Capture the cell that displays the provided text and extract its (x, y) central coordinate. 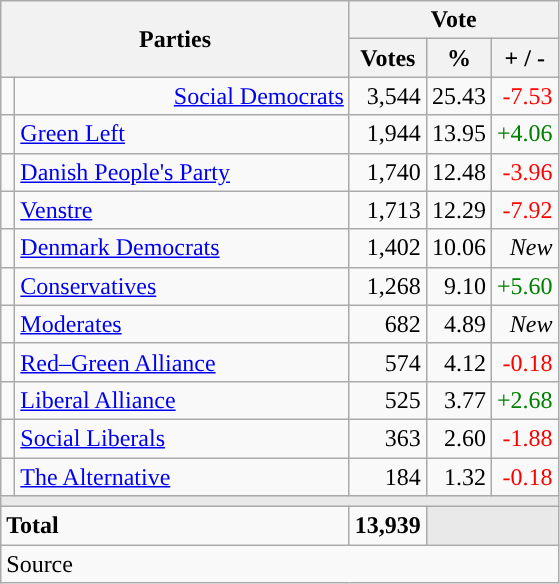
-3.96 (524, 172)
Total (176, 526)
+4.06 (524, 134)
Votes (388, 58)
Danish People's Party (182, 172)
3.77 (458, 400)
184 (388, 477)
Liberal Alliance (182, 400)
1,713 (388, 210)
+ / - (524, 58)
12.48 (458, 172)
525 (388, 400)
Red–Green Alliance (182, 362)
1,402 (388, 248)
+5.60 (524, 286)
Conservatives (182, 286)
-7.53 (524, 96)
363 (388, 438)
1,268 (388, 286)
Social Democrats (182, 96)
2.60 (458, 438)
1,944 (388, 134)
3,544 (388, 96)
1,740 (388, 172)
Denmark Democrats (182, 248)
Green Left (182, 134)
4.12 (458, 362)
Social Liberals (182, 438)
-7.92 (524, 210)
12.29 (458, 210)
13,939 (388, 526)
9.10 (458, 286)
Vote (454, 20)
574 (388, 362)
25.43 (458, 96)
-1.88 (524, 438)
The Alternative (182, 477)
Source (280, 564)
+2.68 (524, 400)
Parties (176, 39)
10.06 (458, 248)
4.89 (458, 324)
Moderates (182, 324)
Venstre (182, 210)
% (458, 58)
1.32 (458, 477)
13.95 (458, 134)
682 (388, 324)
